Identify which cell holds the provided text, then report its [X, Y] central coordinate. 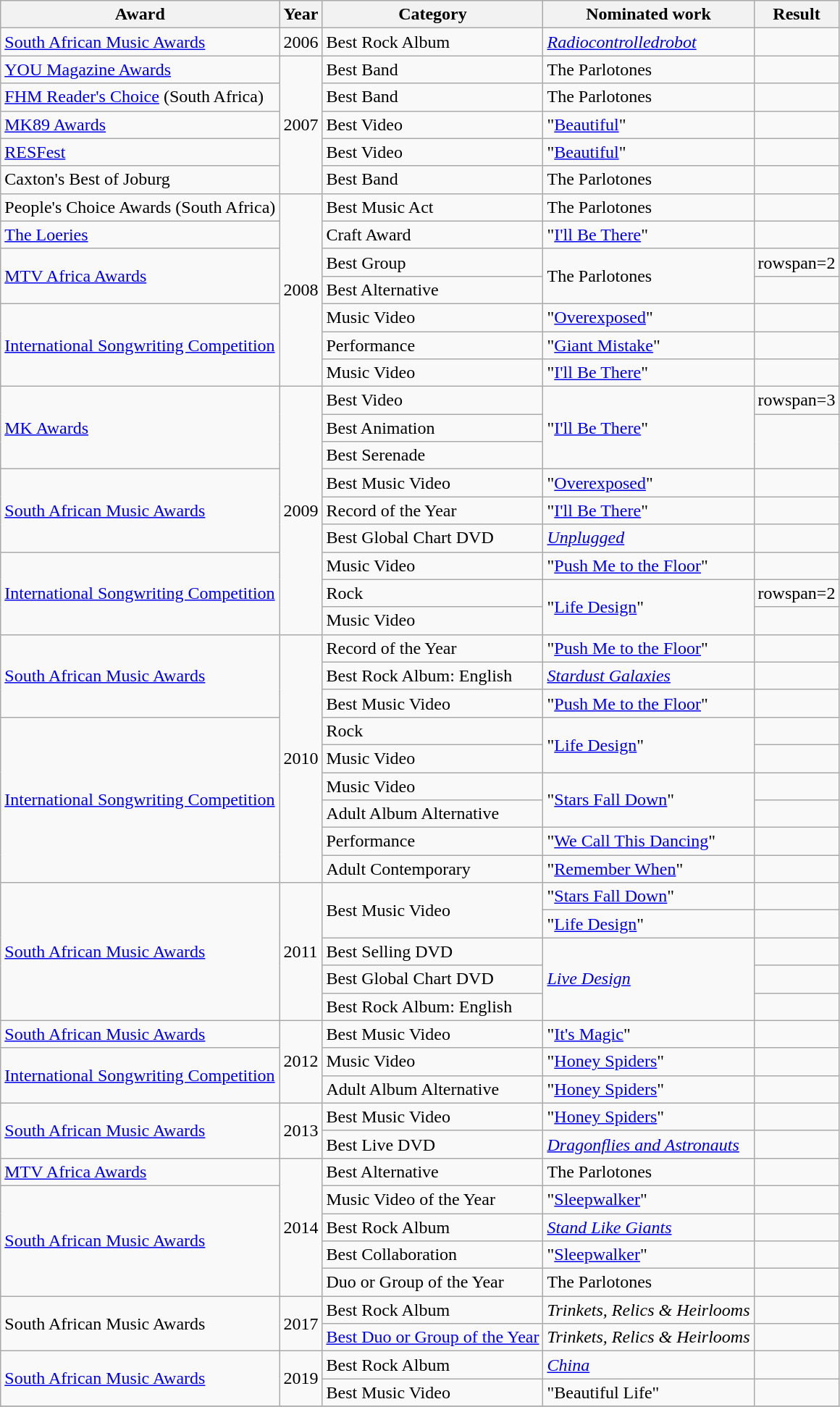
2008 [301, 290]
Best Group [433, 262]
The Loeries [140, 235]
MK89 Awards [140, 125]
2019 [301, 1379]
MK Awards [140, 428]
People's Choice Awards (South Africa) [140, 207]
Year [301, 14]
Duo or Group of the Year [433, 1282]
Stardust Galaxies [649, 676]
2012 [301, 1062]
2017 [301, 1324]
2006 [301, 42]
Best Live DVD [433, 1144]
Best Music Act [433, 207]
Stand Like Giants [649, 1227]
"Giant Mistake" [649, 345]
2014 [301, 1227]
2007 [301, 125]
FHM Reader's Choice (South Africa) [140, 97]
Music Video of the Year [433, 1199]
Category [433, 14]
Result [797, 14]
Nominated work [649, 14]
2013 [301, 1130]
China [649, 1365]
Unplugged [649, 538]
2009 [301, 511]
Craft Award [433, 235]
"Beautiful Life" [649, 1393]
Best Selling DVD [433, 952]
Best Collaboration [433, 1255]
YOU Magazine Awards [140, 70]
Radiocontrolledrobot [649, 42]
2010 [301, 759]
"It's Magic" [649, 1034]
Award [140, 14]
RESFest [140, 152]
Best Duo or Group of the Year [433, 1337]
rowspan=3 [797, 400]
Live Design [649, 979]
Caxton's Best of Joburg [140, 180]
2011 [301, 952]
Best Animation [433, 428]
Dragonflies and Astronauts [649, 1144]
Adult Contemporary [433, 869]
"We Call This Dancing" [649, 841]
Best Serenade [433, 455]
"Remember When" [649, 869]
